Locate the cell with the specified text and output its (x, y) center coordinate. 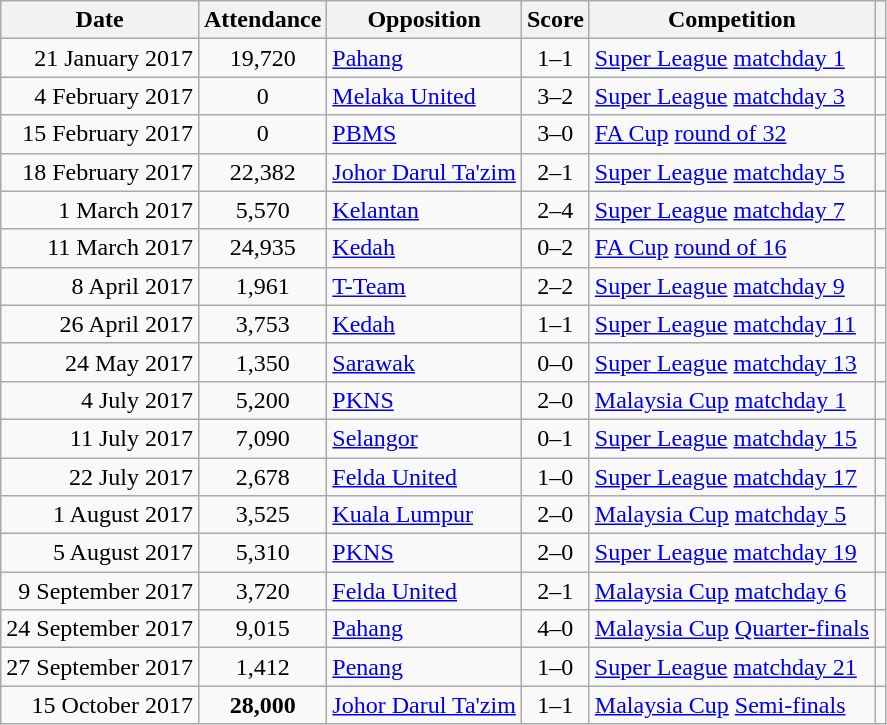
FA Cup round of 16 (732, 248)
9,015 (262, 629)
11 March 2017 (100, 248)
26 April 2017 (100, 324)
FA Cup round of 32 (732, 134)
Opposition (424, 20)
2,678 (262, 477)
11 July 2017 (100, 438)
Sarawak (424, 362)
5,310 (262, 553)
Competition (732, 20)
Malaysia Cup Semi-finals (732, 705)
9 September 2017 (100, 591)
Melaka United (424, 96)
3,720 (262, 591)
Selangor (424, 438)
24 September 2017 (100, 629)
Super League matchday 21 (732, 667)
1,350 (262, 362)
Kelantan (424, 210)
Super League matchday 19 (732, 553)
3–2 (555, 96)
Super League matchday 11 (732, 324)
22 July 2017 (100, 477)
3,753 (262, 324)
5,570 (262, 210)
5 August 2017 (100, 553)
27 September 2017 (100, 667)
18 February 2017 (100, 172)
4 February 2017 (100, 96)
Super League matchday 1 (732, 58)
0–1 (555, 438)
Penang (424, 667)
15 February 2017 (100, 134)
Kuala Lumpur (424, 515)
Super League matchday 5 (732, 172)
1 August 2017 (100, 515)
4 July 2017 (100, 400)
7,090 (262, 438)
Malaysia Cup Quarter-finals (732, 629)
T-Team (424, 286)
Date (100, 20)
Score (555, 20)
3,525 (262, 515)
Super League matchday 7 (732, 210)
Super League matchday 13 (732, 362)
2–4 (555, 210)
4–0 (555, 629)
3–0 (555, 134)
28,000 (262, 705)
1 March 2017 (100, 210)
19,720 (262, 58)
22,382 (262, 172)
Malaysia Cup matchday 5 (732, 515)
1,412 (262, 667)
Malaysia Cup matchday 6 (732, 591)
Super League matchday 17 (732, 477)
1,961 (262, 286)
5,200 (262, 400)
2–2 (555, 286)
24,935 (262, 248)
Malaysia Cup matchday 1 (732, 400)
15 October 2017 (100, 705)
21 January 2017 (100, 58)
Super League matchday 3 (732, 96)
Super League matchday 15 (732, 438)
0–2 (555, 248)
8 April 2017 (100, 286)
PBMS (424, 134)
Super League matchday 9 (732, 286)
24 May 2017 (100, 362)
Attendance (262, 20)
0–0 (555, 362)
